Return (X, Y) of the center of cell containing provided text 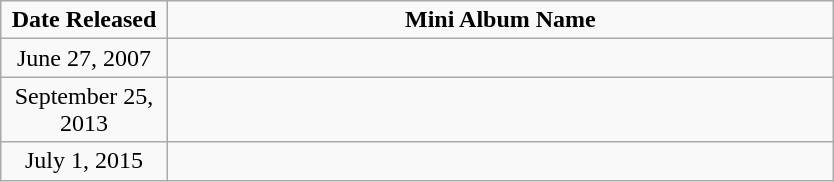
June 27, 2007 (84, 58)
July 1, 2015 (84, 161)
Mini Album Name (500, 20)
Date Released (84, 20)
September 25, 2013 (84, 110)
